Locate the cell with the specified text and output its [X, Y] center coordinate. 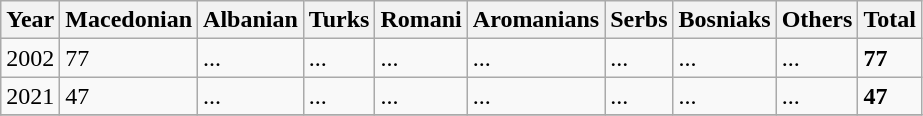
Albanian [251, 20]
Others [817, 20]
Aromanians [536, 20]
Total [890, 20]
Macedonian [129, 20]
Bosniaks [724, 20]
2002 [30, 58]
2021 [30, 96]
Serbs [639, 20]
Year [30, 20]
Turks [339, 20]
Romani [421, 20]
